Determine the [x, y] coordinate at the center of the cell enclosing the given text.  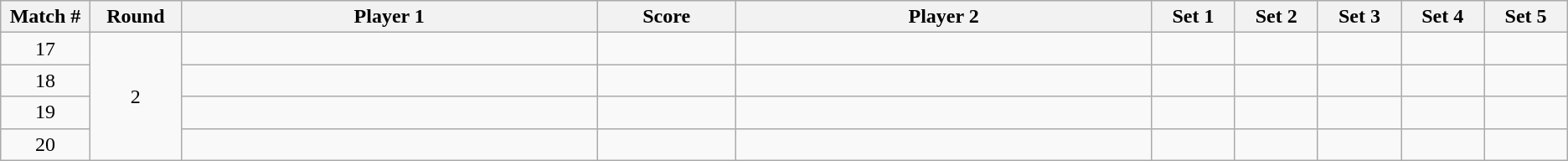
Set 2 [1277, 17]
2 [136, 96]
18 [45, 80]
Round [136, 17]
20 [45, 144]
Player 2 [943, 17]
19 [45, 112]
Score [667, 17]
17 [45, 49]
Set 5 [1526, 17]
Player 1 [389, 17]
Set 3 [1359, 17]
Match # [45, 17]
Set 4 [1442, 17]
Set 1 [1193, 17]
